Scan for the cell matching the given text and deliver its (X, Y) coordinate at center. 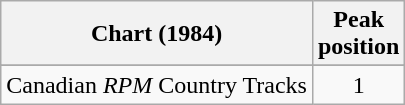
Chart (1984) (157, 34)
1 (358, 85)
Peakposition (358, 34)
Canadian RPM Country Tracks (157, 85)
